Locate the cell with the specified text and output its (x, y) center coordinate. 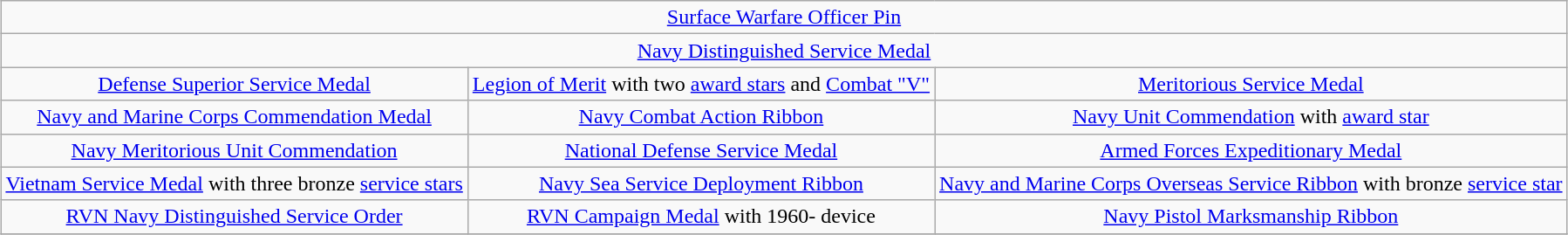
Navy Distinguished Service Medal (784, 51)
RVN Campaign Medal with 1960- device (701, 217)
Navy Sea Service Deployment Ribbon (701, 183)
Surface Warfare Officer Pin (784, 17)
Navy Combat Action Ribbon (701, 117)
Vietnam Service Medal with three bronze service stars (234, 183)
National Defense Service Medal (701, 150)
Navy Meritorious Unit Commendation (234, 150)
Meritorious Service Medal (1251, 84)
Navy and Marine Corps Commendation Medal (234, 117)
Navy Pistol Marksmanship Ribbon (1251, 217)
Navy Unit Commendation with award star (1251, 117)
Defense Superior Service Medal (234, 84)
Legion of Merit with two award stars and Combat "V" (701, 84)
Armed Forces Expeditionary Medal (1251, 150)
Navy and Marine Corps Overseas Service Ribbon with bronze service star (1251, 183)
RVN Navy Distinguished Service Order (234, 217)
